Return the [X, Y] coordinate for the center point of the cell that contains the specified text.  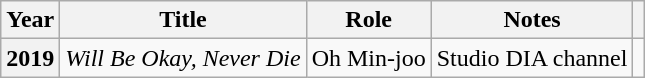
Title [183, 20]
Role [368, 20]
Year [30, 20]
Oh Min-joo [368, 58]
Studio DIA channel [532, 58]
Will Be Okay, Never Die [183, 58]
2019 [30, 58]
Notes [532, 20]
